Determine the (x, y) coordinate at the center of the cell enclosing the given text.  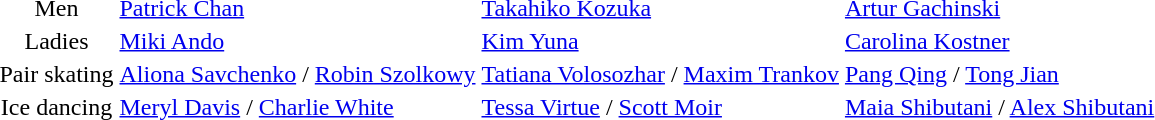
Miki Ando (298, 41)
Aliona Savchenko / Robin Szolkowy (298, 74)
Tatiana Volosozhar / Maxim Trankov (660, 74)
Kim Yuna (660, 41)
Carolina Kostner (999, 41)
Pang Qing / Tong Jian (999, 74)
